Locate the cell with the specified text and output its [X, Y] center coordinate. 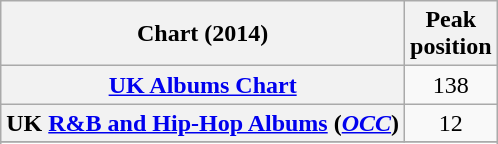
Peakposition [451, 34]
12 [451, 123]
Chart (2014) [203, 34]
UK R&B and Hip-Hop Albums (OCC) [203, 123]
138 [451, 85]
UK Albums Chart [203, 85]
